Identify which cell holds the provided text, then report its [X, Y] central coordinate. 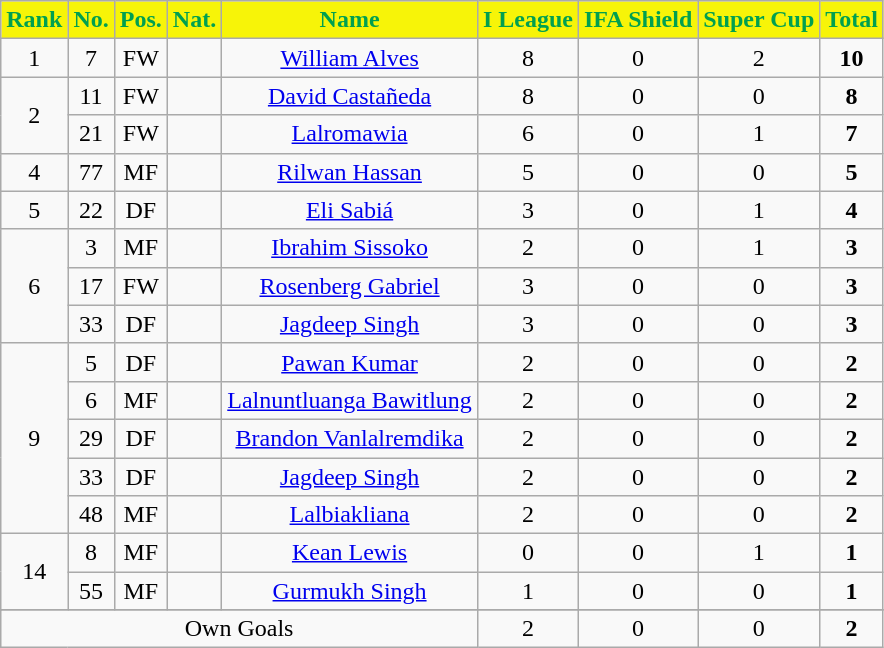
55 [91, 591]
No. [91, 20]
Lalromawia [350, 134]
Eli Sabiá [350, 210]
Own Goals [240, 629]
Nat. [194, 20]
22 [91, 210]
Rank [34, 20]
Ibrahim Sissoko [350, 248]
10 [852, 58]
14 [34, 572]
Rosenberg Gabriel [350, 286]
William Alves [350, 58]
29 [91, 438]
Brandon Vanlalremdika [350, 438]
I League [528, 20]
Gurmukh Singh [350, 591]
Kean Lewis [350, 553]
Name [350, 20]
David Castañeda [350, 96]
Pos. [140, 20]
17 [91, 286]
Rilwan Hassan [350, 172]
21 [91, 134]
11 [91, 96]
Super Cup [759, 20]
9 [34, 438]
Total [852, 20]
Lalnuntluanga Bawitlung [350, 400]
48 [91, 515]
77 [91, 172]
Lalbiakliana [350, 515]
IFA Shield [638, 20]
Pawan Kumar [350, 362]
